Find where the given text appears and provide that cell's center as (x, y) coordinate. 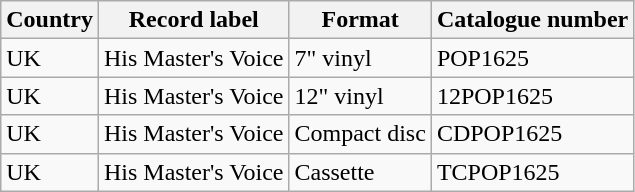
12" vinyl (360, 96)
7" vinyl (360, 58)
Compact disc (360, 134)
Cassette (360, 172)
Country (50, 20)
TCPOP1625 (532, 172)
CDPOP1625 (532, 134)
POP1625 (532, 58)
Record label (193, 20)
12POP1625 (532, 96)
Format (360, 20)
Catalogue number (532, 20)
